Find where the given text appears and provide that cell's center as (X, Y) coordinate. 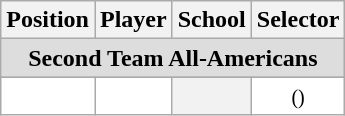
School (212, 20)
Selector (298, 20)
() (298, 96)
Second Team All-Americans (173, 58)
Player (133, 20)
Position (48, 20)
